Determine the (X, Y) coordinate at the center of the cell enclosing the given text.  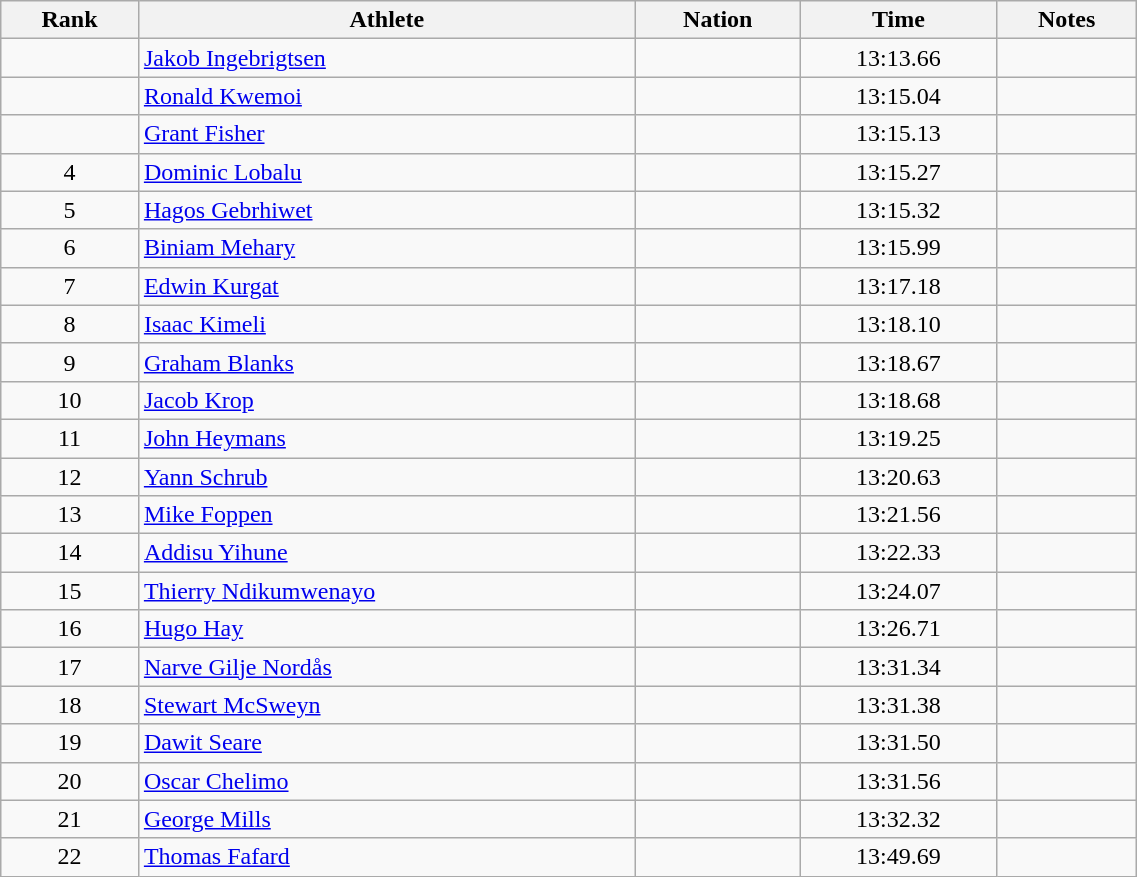
13:20.63 (898, 477)
13:17.18 (898, 286)
12 (70, 477)
Oscar Chelimo (386, 781)
Graham Blanks (386, 362)
13:19.25 (898, 438)
Dawit Seare (386, 743)
Notes (1067, 20)
Dominic Lobalu (386, 172)
20 (70, 781)
Biniam Mehary (386, 248)
9 (70, 362)
Stewart McSweyn (386, 705)
Edwin Kurgat (386, 286)
Narve Gilje Nordås (386, 667)
13:15.27 (898, 172)
13 (70, 515)
13:32.32 (898, 819)
8 (70, 324)
14 (70, 553)
13:18.68 (898, 400)
Rank (70, 20)
Mike Foppen (386, 515)
Thierry Ndikumwenayo (386, 591)
16 (70, 629)
13:31.50 (898, 743)
Ronald Kwemoi (386, 96)
George Mills (386, 819)
5 (70, 210)
13:15.04 (898, 96)
13:22.33 (898, 553)
11 (70, 438)
Grant Fisher (386, 134)
13:49.69 (898, 857)
22 (70, 857)
Isaac Kimeli (386, 324)
13:18.10 (898, 324)
13:31.38 (898, 705)
Yann Schrub (386, 477)
Thomas Fafard (386, 857)
Jacob Krop (386, 400)
19 (70, 743)
21 (70, 819)
Athlete (386, 20)
13:24.07 (898, 591)
Nation (718, 20)
10 (70, 400)
18 (70, 705)
Jakob Ingebrigtsen (386, 58)
13:31.34 (898, 667)
13:31.56 (898, 781)
13:15.99 (898, 248)
13:15.32 (898, 210)
13:21.56 (898, 515)
Hugo Hay (386, 629)
17 (70, 667)
Hagos Gebrhiwet (386, 210)
13:13.66 (898, 58)
7 (70, 286)
Time (898, 20)
13:26.71 (898, 629)
4 (70, 172)
15 (70, 591)
13:18.67 (898, 362)
John Heymans (386, 438)
Addisu Yihune (386, 553)
13:15.13 (898, 134)
6 (70, 248)
